Return (x, y) of the center of cell containing provided text 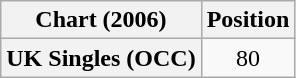
UK Singles (OCC) (101, 58)
Position (248, 20)
Chart (2006) (101, 20)
80 (248, 58)
